Extract the (X, Y) coordinate from the center of the cell holding the provided text.  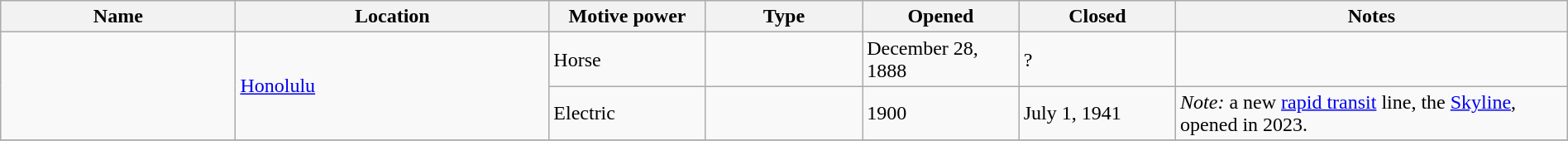
Type (784, 17)
July 1, 1941 (1097, 113)
Name (118, 17)
1900 (941, 113)
Horse (627, 60)
Honolulu (392, 86)
? (1097, 60)
December 28, 1888 (941, 60)
Closed (1097, 17)
Opened (941, 17)
Note: a new rapid transit line, the Skyline, opened in 2023. (1372, 113)
Notes (1372, 17)
Motive power (627, 17)
Location (392, 17)
Electric (627, 113)
